From the cell containing the given text, extract its center point as (x, y) coordinate. 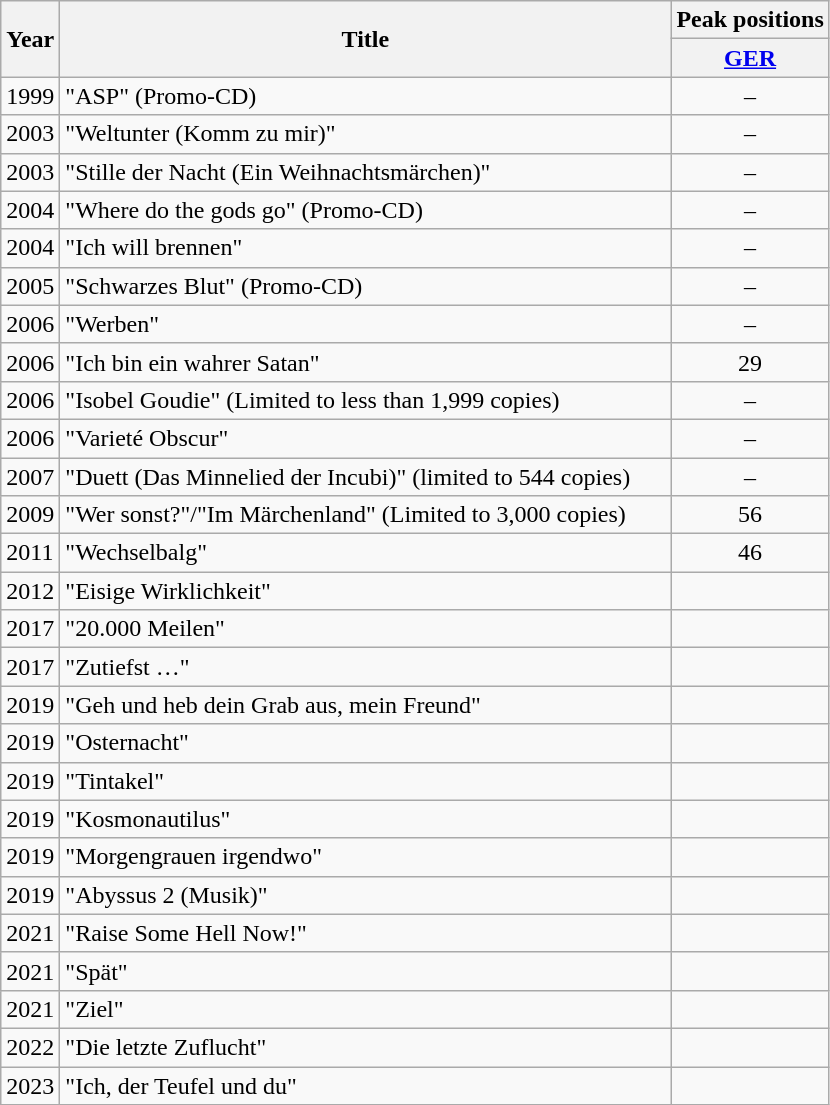
"Die letzte Zuflucht" (366, 1047)
Peak positions (750, 20)
"Geh und heb dein Grab aus, mein Freund" (366, 705)
"Ziel" (366, 1009)
"Duett (Das Minnelied der Incubi)" (limited to 544 copies) (366, 477)
GER (750, 58)
"Ich, der Teufel und du" (366, 1085)
2005 (30, 286)
"Abyssus 2 (Musik)" (366, 895)
Year (30, 39)
"Where do the gods go" (Promo-CD) (366, 210)
56 (750, 515)
"Weltunter (Komm zu mir)" (366, 134)
1999 (30, 96)
"Wechselbalg" (366, 553)
"Morgengrauen irgendwo" (366, 857)
2009 (30, 515)
"Raise Some Hell Now!" (366, 933)
"Osternacht" (366, 743)
"Isobel Goudie" (Limited to less than 1,999 copies) (366, 400)
"Eisige Wirklichkeit" (366, 591)
"Schwarzes Blut" (Promo-CD) (366, 286)
2011 (30, 553)
"Ich will brennen" (366, 248)
"Wer sonst?"/"Im Märchenland" (Limited to 3,000 copies) (366, 515)
"Werben" (366, 324)
"Stille der Nacht (Ein Weihnachtsmärchen)" (366, 172)
"Kosmonautilus" (366, 819)
2023 (30, 1085)
Title (366, 39)
"Varieté Obscur" (366, 438)
"20.000 Meilen" (366, 629)
29 (750, 362)
2022 (30, 1047)
"Zutiefst …" (366, 667)
2012 (30, 591)
"ASP" (Promo-CD) (366, 96)
"Spät" (366, 971)
2007 (30, 477)
"Tintakel" (366, 781)
"Ich bin ein wahrer Satan" (366, 362)
46 (750, 553)
